Search for the cell housing the specified text and yield its [x, y] center coordinate. 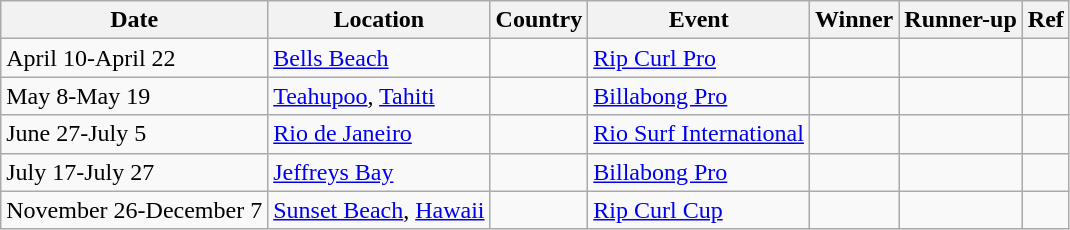
April 10-April 22 [134, 58]
Rip Curl Cup [699, 210]
Location [379, 20]
Jeffreys Bay [379, 172]
Date [134, 20]
Rip Curl Pro [699, 58]
Country [539, 20]
May 8-May 19 [134, 96]
Winner [854, 20]
Bells Beach [379, 58]
July 17-July 27 [134, 172]
Sunset Beach, Hawaii [379, 210]
June 27-July 5 [134, 134]
Event [699, 20]
Ref [1046, 20]
Teahupoo, Tahiti [379, 96]
November 26-December 7 [134, 210]
Rio de Janeiro [379, 134]
Rio Surf International [699, 134]
Runner-up [961, 20]
